Detect which cell encompasses the target text, then output its [X, Y] center coordinate. 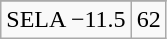
SELA −11.5 [66, 20]
62 [148, 20]
